Determine the (x, y) coordinate at the center of the cell enclosing the given text.  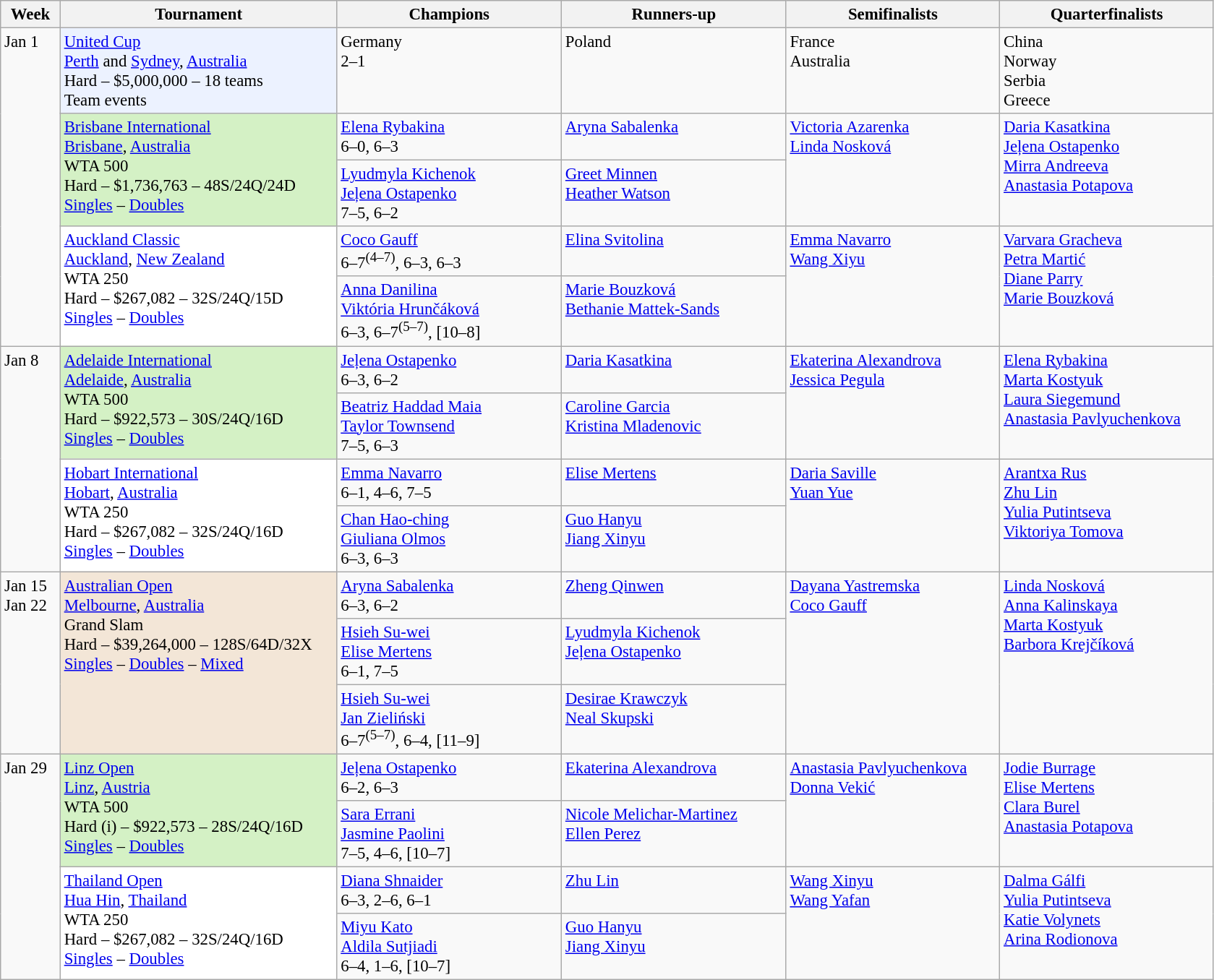
Auckland Classic Auckland, New Zealand WTA 250 Hard – $267,082 – 32S/24Q/15D Singles – Doubles (198, 286)
Chan Hao-ching Giuliana Olmos 6–3, 6–3 (450, 538)
Hsieh Su-wei Jan Zieliński 6–7(5–7), 6–4, [11–9] (450, 719)
Wang Xinyu Wang Yafan (893, 924)
Ekaterina Alexandrova Jessica Pegula (893, 403)
Jan 8 (30, 459)
Week (30, 14)
Sara Errani Jasmine Paolini 7–5, 4–6, [10–7] (450, 834)
Poland (674, 71)
Hobart International Hobart, Australia WTA 250 Hard – $267,082 – 32S/24Q/16D Singles – Doubles (198, 515)
Daria Saville Yuan Yue (893, 515)
France Australia (893, 71)
Tournament (198, 14)
Linz Open Linz, Austria WTA 500 Hard (i) – $922,573 – 28S/24Q/16D Singles – Doubles (198, 810)
China Norway Serbia Greece (1107, 71)
Zheng Qinwen (674, 596)
United Cup Perth and Sydney, Australia Hard – $5,000,000 – 18 teams Team events (198, 71)
Jan 29 (30, 867)
Diana Shnaider 6–3, 2–6, 6–1 (450, 890)
Anna Danilina Viktória Hrunčáková 6–3, 6–7(5–7), [10–8] (450, 311)
Jan 15 Jan 22 (30, 663)
Greet Minnen Heather Watson (674, 194)
Dalma Gálfi Yulia Putintseva Katie Volynets Arina Rodionova (1107, 924)
Aryna Sabalenka (674, 137)
Elina Svitolina (674, 252)
Marie Bouzková Bethanie Mattek-Sands (674, 311)
Adelaide International Adelaide, Australia WTA 500 Hard – $922,573 – 30S/24Q/16D Singles – Doubles (198, 403)
Caroline Garcia Kristina Mladenovic (674, 426)
Linda Nosková Anna Kalinskaya Marta Kostyuk Barbora Krejčíková (1107, 663)
Miyu Kato Aldila Sutjiadi 6–4, 1–6, [10–7] (450, 947)
Australian Open Melbourne, Australia Grand Slam Hard – $39,264,000 – 128S/64D/32X Singles – Doubles – Mixed (198, 663)
Anastasia Pavlyuchenkova Donna Vekić (893, 810)
Daria Kasatkina (674, 370)
Elena Rybakina Marta Kostyuk Laura Siegemund Anastasia Pavlyuchenkova (1107, 403)
Emma Navarro Wang Xiyu (893, 286)
Quarterfinalists (1107, 14)
Lyudmyla Kichenok Jeļena Ostapenko (674, 652)
Lyudmyla Kichenok Jeļena Ostapenko 7–5, 6–2 (450, 194)
Jodie Burrage Elise Mertens Clara Burel Anastasia Potapova (1107, 810)
Elena Rybakina 6–0, 6–3 (450, 137)
Semifinalists (893, 14)
Champions (450, 14)
Germany 2–1 (450, 71)
Elise Mertens (674, 483)
Brisbane International Brisbane, Australia WTA 500 Hard – $1,736,763 – 48S/24Q/24D Singles – Doubles (198, 170)
Varvara Gracheva Petra Martić Diane Parry Marie Bouzková (1107, 286)
Nicole Melichar-Martinez Ellen Perez (674, 834)
Hsieh Su-wei Elise Mertens 6–1, 7–5 (450, 652)
Emma Navarro 6–1, 4–6, 7–5 (450, 483)
Thailand Open Hua Hin, Thailand WTA 250 Hard – $267,082 – 32S/24Q/16D Singles – Doubles (198, 924)
Daria Kasatkina Jeļena Ostapenko Mirra Andreeva Anastasia Potapova (1107, 170)
Ekaterina Alexandrova (674, 778)
Aryna Sabalenka 6–3, 6–2 (450, 596)
Runners-up (674, 14)
Desirae Krawczyk Neal Skupski (674, 719)
Victoria Azarenka Linda Nosková (893, 170)
Jeļena Ostapenko 6–3, 6–2 (450, 370)
Dayana Yastremska Coco Gauff (893, 663)
Beatriz Haddad Maia Taylor Townsend 7–5, 6–3 (450, 426)
Arantxa Rus Zhu Lin Yulia Putintseva Viktoriya Tomova (1107, 515)
Zhu Lin (674, 890)
Coco Gauff 6–7(4–7), 6–3, 6–3 (450, 252)
Jan 1 (30, 187)
Jeļena Ostapenko 6–2, 6–3 (450, 778)
